From the cell containing the given text, extract its center point as (X, Y) coordinate. 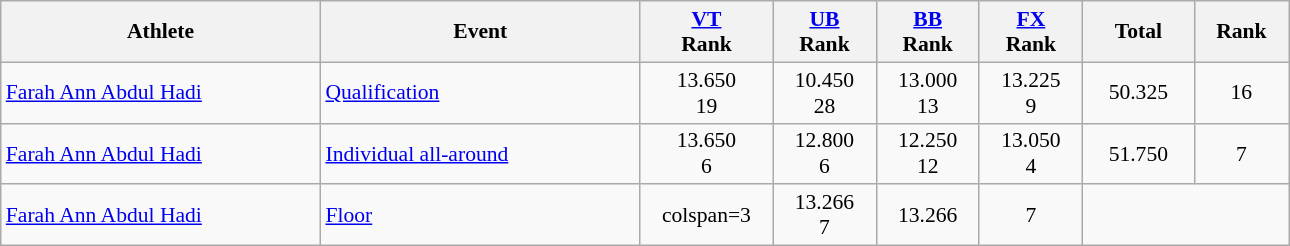
13.0504 (1030, 154)
FXRank (1030, 32)
10.45028 (824, 92)
Individual all-around (480, 154)
51.750 (1139, 154)
BBRank (928, 32)
UBRank (824, 32)
Event (480, 32)
Athlete (161, 32)
VTRank (706, 32)
13.2259 (1030, 92)
13.2667 (824, 216)
colspan=3 (706, 216)
Floor (480, 216)
12.25012 (928, 154)
16 (1241, 92)
13.266 (928, 216)
13.6506 (706, 154)
Qualification (480, 92)
50.325 (1139, 92)
13.65019 (706, 92)
Total (1139, 32)
13.00013 (928, 92)
12.8006 (824, 154)
Rank (1241, 32)
